Provide the [X, Y] coordinate of the cell's center where the given text is located.  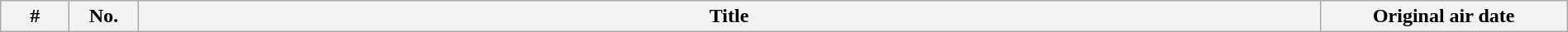
# [35, 16]
No. [104, 16]
Original air date [1444, 16]
Title [729, 16]
